Return [x, y] of the center of cell containing provided text 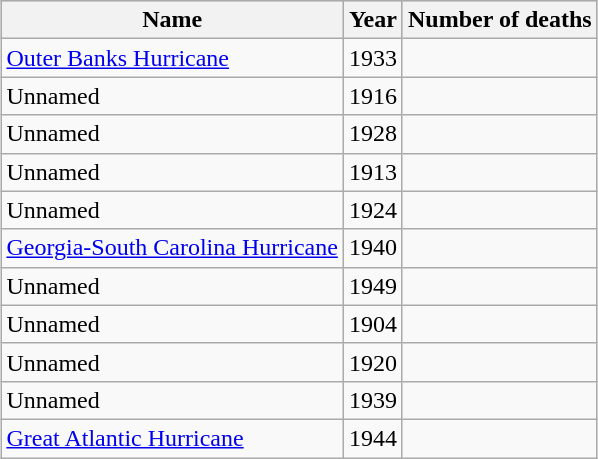
Great Atlantic Hurricane [172, 438]
Name [172, 20]
Year [372, 20]
1928 [372, 134]
Georgia-South Carolina Hurricane [172, 248]
1949 [372, 286]
1916 [372, 96]
1944 [372, 438]
1920 [372, 362]
Outer Banks Hurricane [172, 58]
1939 [372, 400]
1940 [372, 248]
1904 [372, 324]
1933 [372, 58]
1924 [372, 210]
Number of deaths [500, 20]
1913 [372, 172]
